For the text-containing cell, return its midpoint in (X, Y) coordinate format. 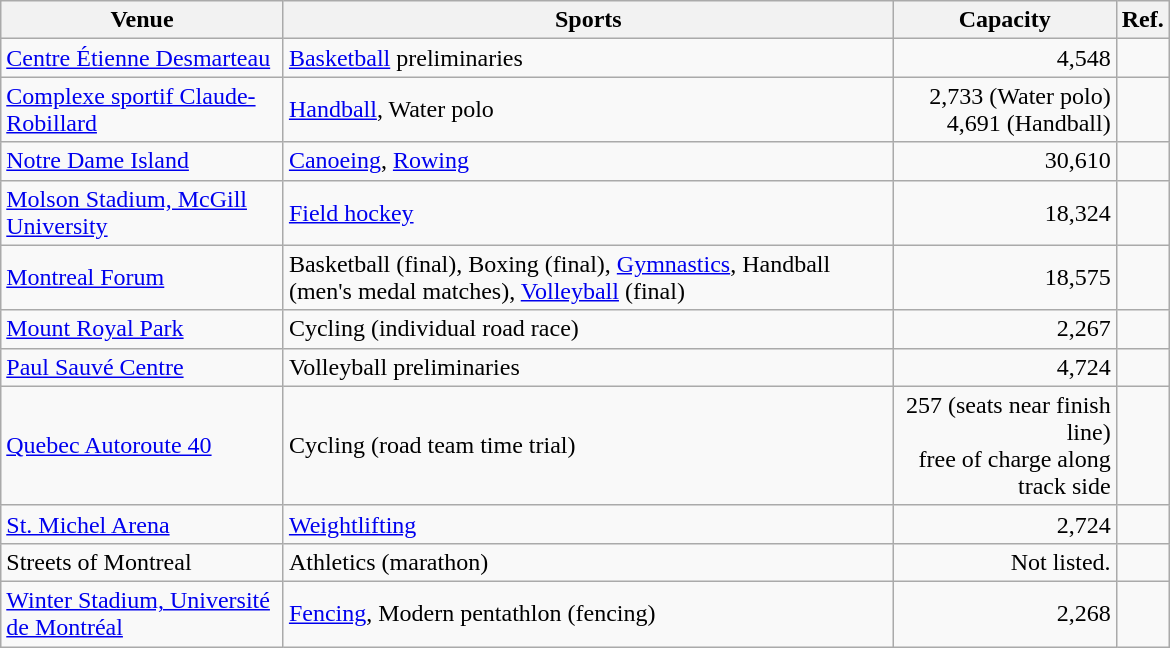
Cycling (road team time trial) (588, 446)
Streets of Montreal (142, 562)
Canoeing, Rowing (588, 161)
2,268 (1004, 614)
Ref. (1142, 20)
St. Michel Arena (142, 524)
Notre Dame Island (142, 161)
4,548 (1004, 58)
Quebec Autoroute 40 (142, 446)
Molson Stadium, McGill University (142, 212)
257 (seats near finish line)free of charge along track side (1004, 446)
Capacity (1004, 20)
18,575 (1004, 278)
Mount Royal Park (142, 329)
Paul Sauvé Centre (142, 367)
Not listed. (1004, 562)
2,724 (1004, 524)
Field hockey (588, 212)
Centre Étienne Desmarteau (142, 58)
Venue (142, 20)
Fencing, Modern pentathlon (fencing) (588, 614)
Volleyball preliminaries (588, 367)
Winter Stadium, Université de Montréal (142, 614)
Weightlifting (588, 524)
Complexe sportif Claude-Robillard (142, 110)
Montreal Forum (142, 278)
Sports (588, 20)
30,610 (1004, 161)
4,724 (1004, 367)
2,267 (1004, 329)
2,733 (Water polo)4,691 (Handball) (1004, 110)
Cycling (individual road race) (588, 329)
Handball, Water polo (588, 110)
Basketball (final), Boxing (final), Gymnastics, Handball (men's medal matches), Volleyball (final) (588, 278)
Basketball preliminaries (588, 58)
Athletics (marathon) (588, 562)
18,324 (1004, 212)
